Return [X, Y] of the center of cell containing provided text 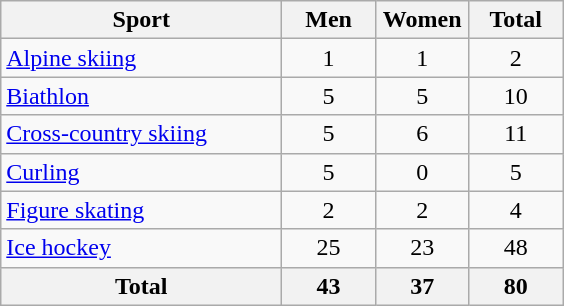
Women [422, 20]
23 [422, 248]
Sport [142, 20]
6 [422, 134]
0 [422, 172]
80 [516, 286]
25 [329, 248]
Biathlon [142, 96]
37 [422, 286]
Figure skating [142, 210]
Curling [142, 172]
Ice hockey [142, 248]
Men [329, 20]
Cross-country skiing [142, 134]
4 [516, 210]
Alpine skiing [142, 58]
11 [516, 134]
48 [516, 248]
43 [329, 286]
10 [516, 96]
